Capture the cell that displays the provided text and extract its [x, y] central coordinate. 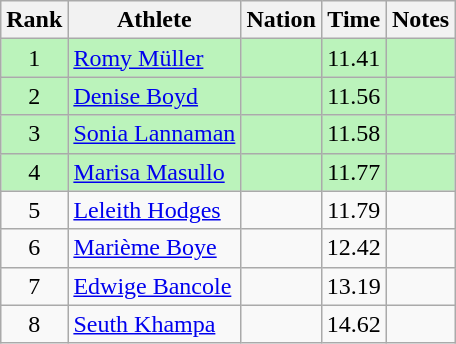
12.42 [354, 248]
Seuth Khampa [154, 324]
11.56 [354, 96]
Rank [34, 20]
4 [34, 172]
Notes [420, 20]
11.58 [354, 134]
Time [354, 20]
2 [34, 96]
Romy Müller [154, 58]
11.41 [354, 58]
Leleith Hodges [154, 210]
5 [34, 210]
14.62 [354, 324]
Marisa Masullo [154, 172]
Sonia Lannaman [154, 134]
7 [34, 286]
11.77 [354, 172]
3 [34, 134]
6 [34, 248]
Athlete [154, 20]
Nation [281, 20]
13.19 [354, 286]
1 [34, 58]
8 [34, 324]
11.79 [354, 210]
Marième Boye [154, 248]
Edwige Bancole [154, 286]
Denise Boyd [154, 96]
